Return the (x, y) coordinate for the center point of the cell that contains the specified text.  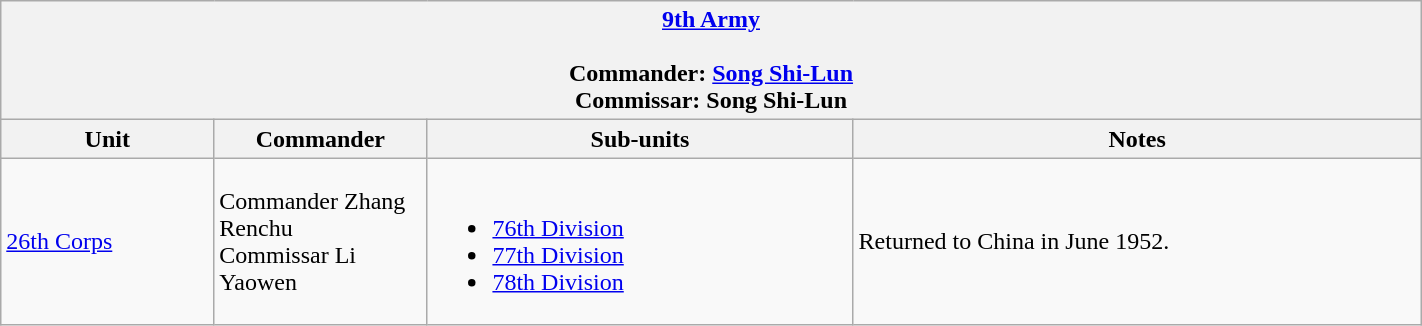
Commander Zhang RenchuCommissar Li Yaowen (320, 242)
9th ArmyCommander: Song Shi-Lun Commissar: Song Shi-Lun (711, 60)
Notes (1137, 139)
Unit (108, 139)
Sub-units (640, 139)
26th Corps (108, 242)
Returned to China in June 1952. (1137, 242)
Commander (320, 139)
76th Division77th Division78th Division (640, 242)
